Output the [x, y] coordinate of the center of the cell containing the given text.  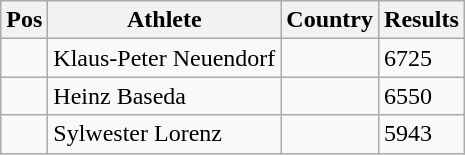
Country [330, 20]
Heinz Baseda [164, 96]
Klaus-Peter Neuendorf [164, 58]
6550 [422, 96]
Sylwester Lorenz [164, 134]
5943 [422, 134]
6725 [422, 58]
Pos [24, 20]
Athlete [164, 20]
Results [422, 20]
